For the text-containing cell, return its midpoint in [X, Y] coordinate format. 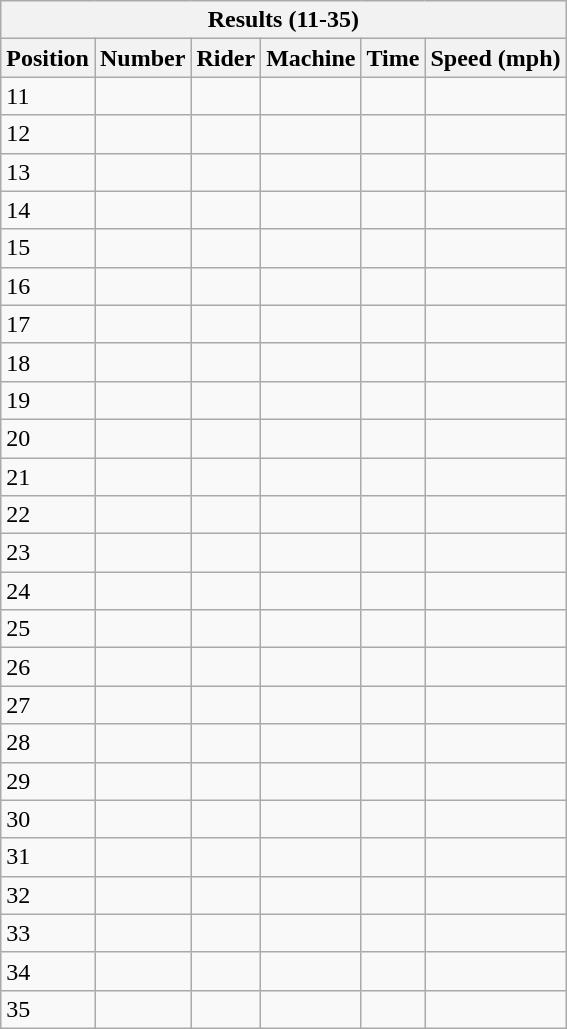
15 [48, 248]
21 [48, 477]
22 [48, 515]
14 [48, 210]
28 [48, 743]
Machine [311, 58]
11 [48, 96]
33 [48, 933]
31 [48, 857]
35 [48, 1009]
30 [48, 819]
32 [48, 895]
13 [48, 172]
24 [48, 591]
Results (11-35) [284, 20]
Rider [226, 58]
34 [48, 971]
Time [393, 58]
16 [48, 286]
19 [48, 400]
23 [48, 553]
25 [48, 629]
18 [48, 362]
27 [48, 705]
Speed (mph) [496, 58]
20 [48, 438]
17 [48, 324]
26 [48, 667]
Number [142, 58]
12 [48, 134]
Position [48, 58]
29 [48, 781]
